Search for the cell housing the specified text and yield its [x, y] center coordinate. 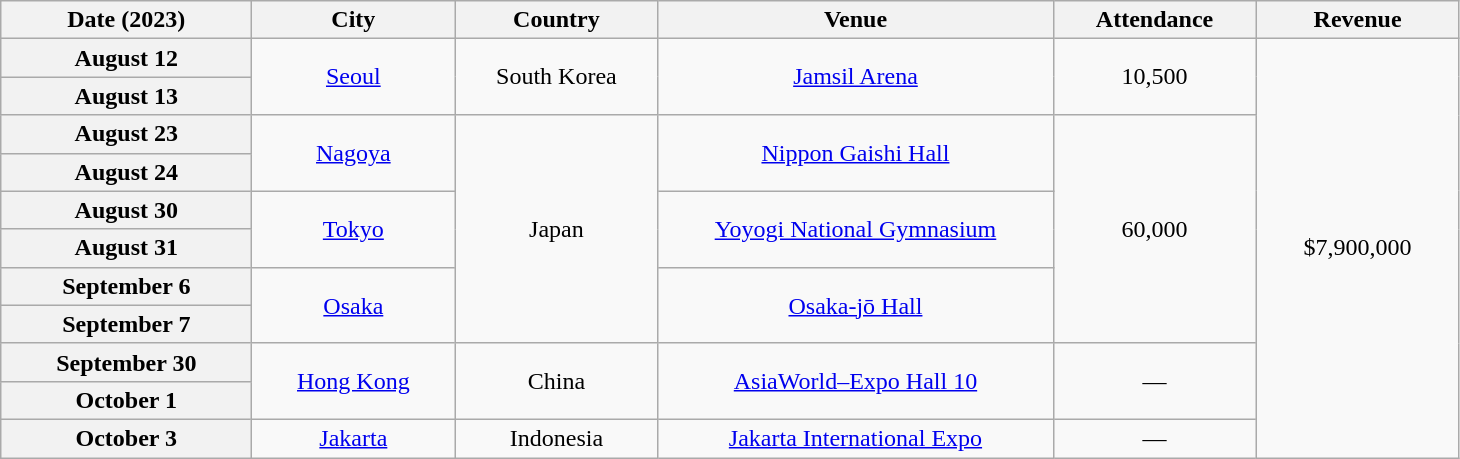
October 1 [126, 400]
August 13 [126, 96]
August 23 [126, 134]
City [354, 20]
September 6 [126, 286]
Jakarta [354, 438]
August 30 [126, 210]
September 7 [126, 324]
Nippon Gaishi Hall [856, 153]
Osaka-jō Hall [856, 305]
60,000 [1154, 229]
Nagoya [354, 153]
Country [556, 20]
August 12 [126, 58]
Tokyo [354, 229]
August 24 [126, 172]
10,500 [1154, 77]
October 3 [126, 438]
South Korea [556, 77]
Attendance [1154, 20]
Jamsil Arena [856, 77]
Revenue [1358, 20]
Japan [556, 229]
Date (2023) [126, 20]
Yoyogi National Gymnasium [856, 229]
September 30 [126, 362]
August 31 [126, 248]
Indonesia [556, 438]
AsiaWorld–Expo Hall 10 [856, 381]
Jakarta International Expo [856, 438]
China [556, 381]
Venue [856, 20]
Osaka [354, 305]
Hong Kong [354, 381]
$7,900,000 [1358, 248]
Seoul [354, 77]
